Return the (x, y) coordinate for the center point of the cell that contains the specified text.  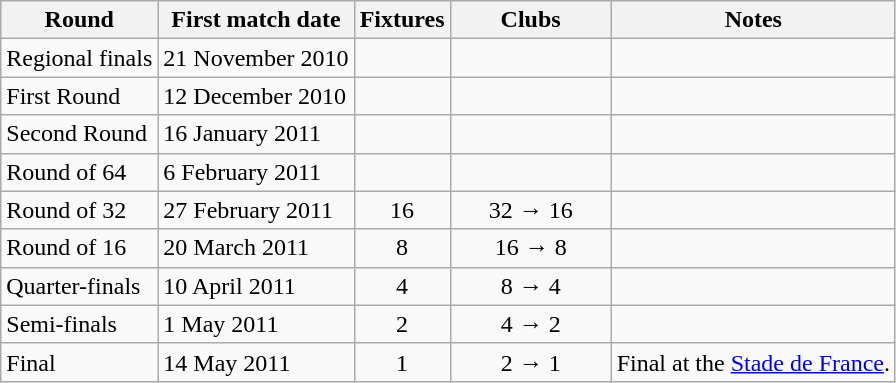
1 (402, 362)
First Round (80, 96)
16 January 2011 (256, 134)
4 → 2 (530, 324)
Final at the Stade de France. (753, 362)
Round of 64 (80, 172)
Second Round (80, 134)
Final (80, 362)
Round (80, 20)
16 (402, 210)
Notes (753, 20)
Semi-finals (80, 324)
Fixtures (402, 20)
First match date (256, 20)
10 April 2011 (256, 286)
Regional finals (80, 58)
32 → 16 (530, 210)
8 (402, 248)
6 February 2011 (256, 172)
Round of 16 (80, 248)
16 → 8 (530, 248)
Clubs (530, 20)
Round of 32 (80, 210)
8 → 4 (530, 286)
2 (402, 324)
27 February 2011 (256, 210)
20 March 2011 (256, 248)
14 May 2011 (256, 362)
4 (402, 286)
1 May 2011 (256, 324)
2 → 1 (530, 362)
21 November 2010 (256, 58)
12 December 2010 (256, 96)
Quarter-finals (80, 286)
